Capture the cell that displays the provided text and extract its [X, Y] central coordinate. 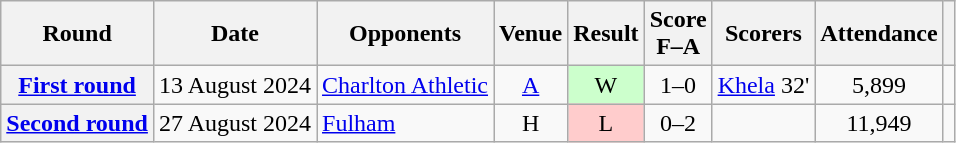
Attendance [879, 34]
Khela 32' [764, 85]
First round [78, 85]
27 August 2024 [234, 123]
Venue [531, 34]
Round [78, 34]
H [531, 123]
W [606, 85]
L [606, 123]
A [531, 85]
Date [234, 34]
Scorers [764, 34]
1–0 [678, 85]
Second round [78, 123]
5,899 [879, 85]
Fulham [404, 123]
13 August 2024 [234, 85]
0–2 [678, 123]
Charlton Athletic [404, 85]
11,949 [879, 123]
ScoreF–A [678, 34]
Result [606, 34]
Opponents [404, 34]
